Return the (x, y) coordinate for the center point of the cell that contains the specified text.  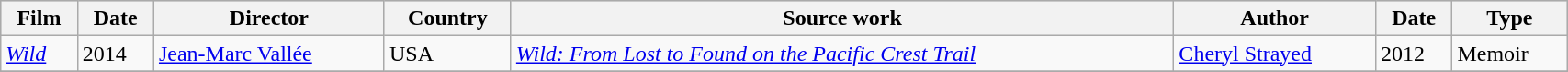
Wild: From Lost to Found on the Pacific Crest Trail (842, 54)
Film (39, 18)
Source work (842, 18)
Country (447, 18)
Type (1510, 18)
Wild (39, 54)
Cheryl Strayed (1275, 54)
Memoir (1510, 54)
USA (447, 54)
Jean-Marc Vallée (268, 54)
2014 (116, 54)
Director (268, 18)
Author (1275, 18)
2012 (1415, 54)
